Find where the given text appears and provide that cell's center as [x, y] coordinate. 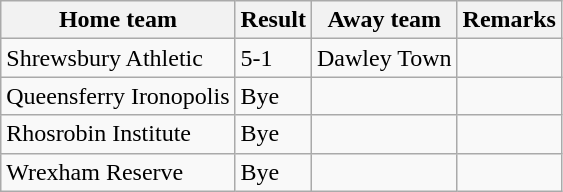
Rhosrobin Institute [118, 134]
5-1 [273, 58]
Queensferry Ironopolis [118, 96]
Shrewsbury Athletic [118, 58]
Away team [384, 20]
Wrexham Reserve [118, 172]
Remarks [509, 20]
Dawley Town [384, 58]
Result [273, 20]
Home team [118, 20]
